Find where the given text appears and provide that cell's center as [x, y] coordinate. 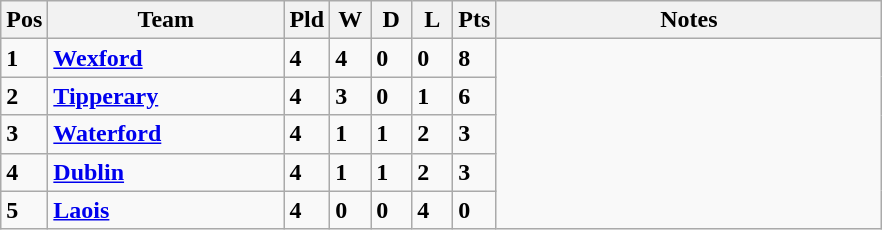
8 [474, 58]
Dublin [166, 172]
Pos [24, 20]
Pld [307, 20]
Wexford [166, 58]
Pts [474, 20]
Notes [689, 20]
Waterford [166, 134]
5 [24, 210]
6 [474, 96]
W [350, 20]
Tipperary [166, 96]
D [392, 20]
Laois [166, 210]
L [432, 20]
Team [166, 20]
